Return the [X, Y] coordinate for the center point of the cell that contains the specified text.  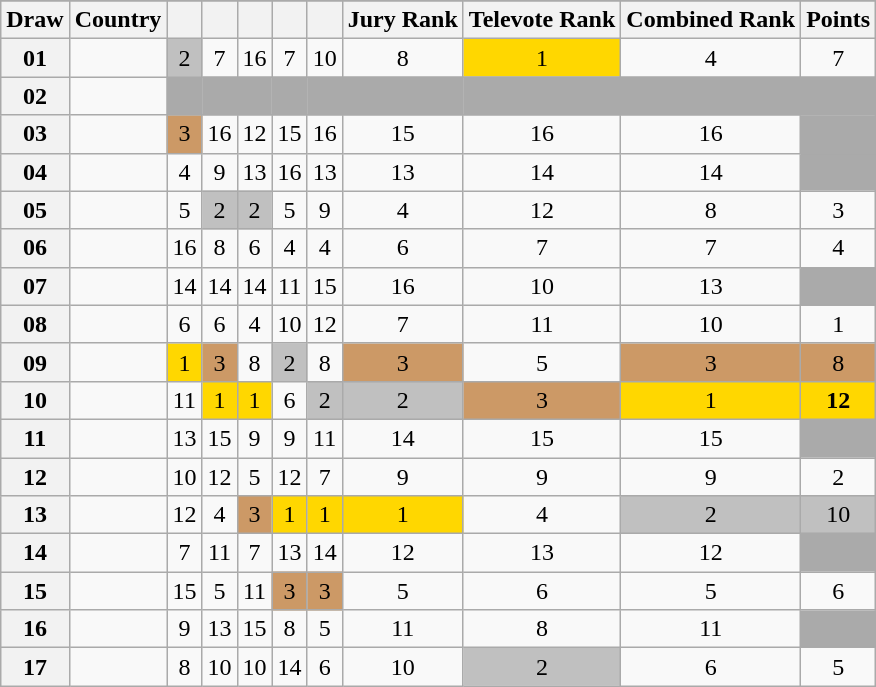
09 [35, 362]
07 [35, 286]
Jury Rank [402, 20]
05 [35, 210]
Points [838, 20]
04 [35, 172]
Country [118, 20]
Televote Rank [542, 20]
02 [35, 96]
08 [35, 324]
17 [35, 667]
Draw [35, 20]
06 [35, 248]
Combined Rank [711, 20]
03 [35, 134]
01 [35, 58]
